Detect which cell encompasses the target text, then output its [x, y] center coordinate. 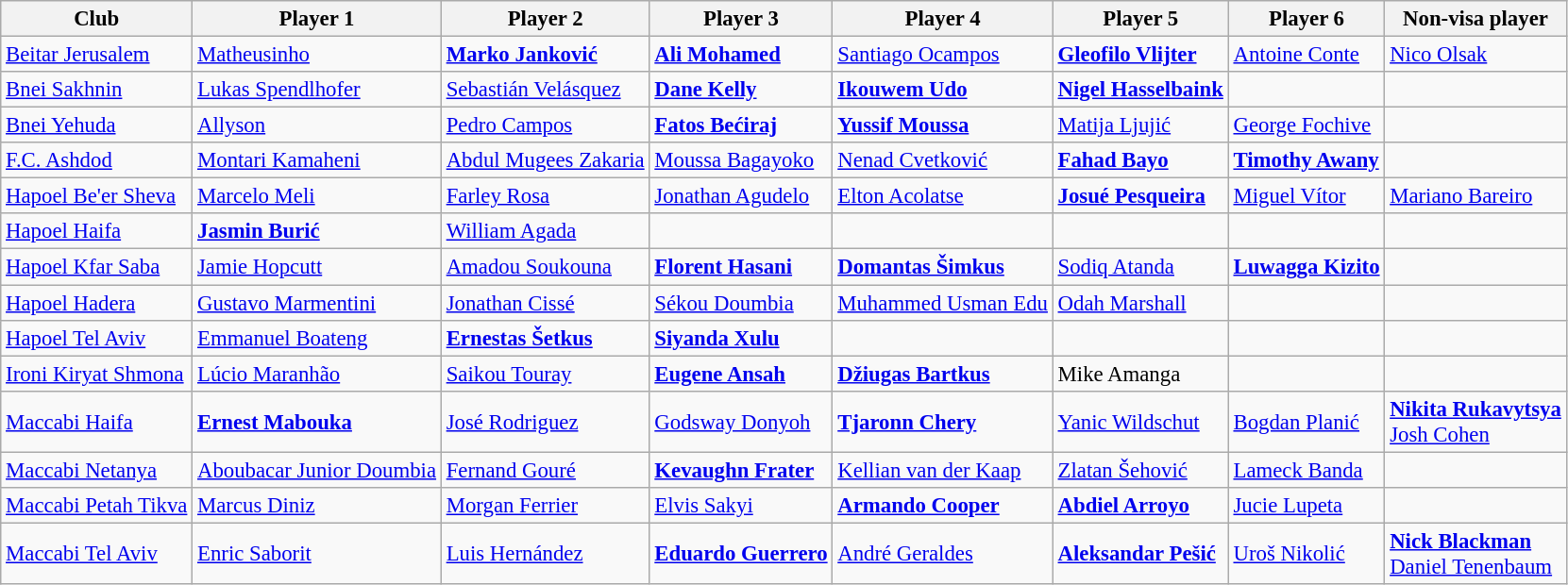
Matija Ljujić [1140, 125]
Montari Kamaheni [317, 160]
Elvis Sakyi [741, 506]
Nick Blackman Daniel Tenenbaum [1475, 553]
Maccabi Tel Aviv [96, 553]
Beitar Jerusalem [96, 55]
Sékou Doumbia [741, 303]
Matheusinho [317, 55]
Muhammed Usman Edu [942, 303]
Hapoel Kfar Saba [96, 267]
Hapoel Hadera [96, 303]
Non-visa player [1475, 19]
Maccabi Haifa [96, 421]
Ikouwem Udo [942, 90]
Abdiel Arroyo [1140, 506]
Bogdan Planić [1307, 421]
Abdul Mugees Zakaria [546, 160]
Siyanda Xulu [741, 338]
Hapoel Be'er Sheva [96, 196]
Allyson [317, 125]
Armando Cooper [942, 506]
Player 4 [942, 19]
Jasmin Burić [317, 231]
F.C. Ashdod [96, 160]
Odah Marshall [1140, 303]
Hapoel Haifa [96, 231]
Timothy Awany [1307, 160]
Florent Hasani [741, 267]
Fernand Gouré [546, 470]
José Rodriguez [546, 421]
Josué Pesqueira [1140, 196]
Gleofilo Vlijter [1140, 55]
Miguel Vítor [1307, 196]
Yanic Wildschut [1140, 421]
Nigel Hasselbaink [1140, 90]
Nenad Cvetković [942, 160]
Antoine Conte [1307, 55]
Ironi Kiryat Shmona [96, 374]
Maccabi Netanya [96, 470]
Player 5 [1140, 19]
Player 6 [1307, 19]
Gustavo Marmentini [317, 303]
André Geraldes [942, 553]
Amadou Soukouna [546, 267]
Ernest Mabouka [317, 421]
Uroš Nikolić [1307, 553]
Player 2 [546, 19]
Marko Janković [546, 55]
Bnei Sakhnin [96, 90]
Luis Hernández [546, 553]
Dane Kelly [741, 90]
Fatos Bećiraj [741, 125]
Lameck Banda [1307, 470]
Tjaronn Chery [942, 421]
Marcus Diniz [317, 506]
Emmanuel Boateng [317, 338]
George Fochive [1307, 125]
Enric Saborit [317, 553]
Luwagga Kizito [1307, 267]
Kevaughn Frater [741, 470]
Eugene Ansah [741, 374]
Club [96, 19]
Player 1 [317, 19]
Santiago Ocampos [942, 55]
Farley Rosa [546, 196]
Godsway Donyoh [741, 421]
Jonathan Cissé [546, 303]
Jucie Lupeta [1307, 506]
Jamie Hopcutt [317, 267]
Bnei Yehuda [96, 125]
Aleksandar Pešić [1140, 553]
Mariano Bareiro [1475, 196]
Morgan Ferrier [546, 506]
Lukas Spendlhofer [317, 90]
Pedro Campos [546, 125]
Moussa Bagayoko [741, 160]
Džiugas Bartkus [942, 374]
Sebastián Velásquez [546, 90]
Yussif Moussa [942, 125]
William Agada [546, 231]
Nico Olsak [1475, 55]
Zlatan Šehović [1140, 470]
Ernestas Šetkus [546, 338]
Aboubacar Junior Doumbia [317, 470]
Lúcio Maranhão [317, 374]
Sodiq Atanda [1140, 267]
Eduardo Guerrero [741, 553]
Saikou Touray [546, 374]
Kellian van der Kaap [942, 470]
Maccabi Petah Tikva [96, 506]
Fahad Bayo [1140, 160]
Jonathan Agudelo [741, 196]
Marcelo Meli [317, 196]
Elton Acolatse [942, 196]
Domantas Šimkus [942, 267]
Mike Amanga [1140, 374]
Nikita Rukavytsya Josh Cohen [1475, 421]
Ali Mohamed [741, 55]
Hapoel Tel Aviv [96, 338]
Player 3 [741, 19]
